Identify which cell holds the provided text, then report its (x, y) central coordinate. 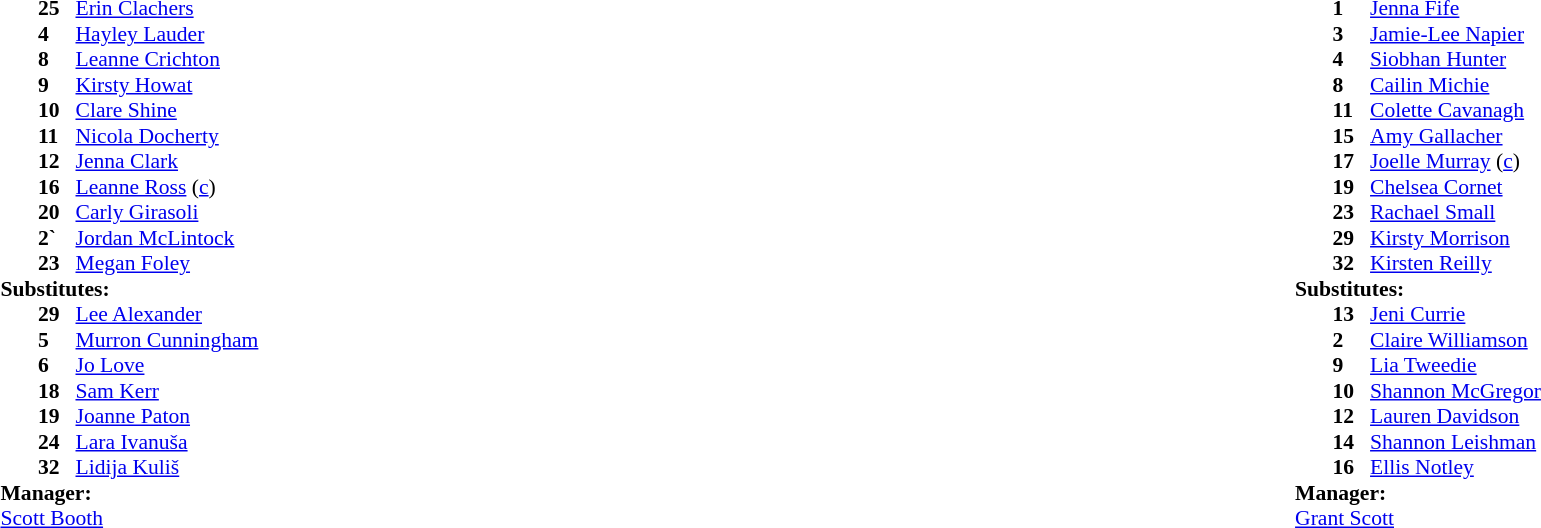
Nicola Docherty (168, 136)
Joanne Paton (168, 417)
Lia Tweedie (1456, 365)
24 (57, 442)
Jeni Currie (1456, 315)
Ellis Notley (1456, 467)
Joelle Murray (c) (1456, 161)
Lara Ivanuša (168, 442)
Kirsten Reilly (1456, 263)
Siobhan Hunter (1456, 59)
Jordan McLintock (168, 238)
2 (1352, 340)
17 (1352, 161)
Jo Love (168, 365)
Claire Williamson (1456, 340)
6 (57, 365)
Jamie-Lee Napier (1456, 34)
18 (57, 391)
13 (1352, 315)
Cailin Michie (1456, 85)
Shannon McGregor (1456, 391)
Lauren Davidson (1456, 417)
5 (57, 340)
Leanne Ross (c) (168, 187)
Lidija Kuliš (168, 467)
Colette Cavanagh (1456, 111)
Hayley Lauder (168, 34)
15 (1352, 136)
Clare Shine (168, 111)
2` (57, 238)
Jenna Clark (168, 161)
Amy Gallacher (1456, 136)
Kirsty Morrison (1456, 238)
Chelsea Cornet (1456, 187)
20 (57, 213)
Murron Cunningham (168, 340)
Kirsty Howat (168, 85)
Shannon Leishman (1456, 442)
Sam Kerr (168, 391)
14 (1352, 442)
Lee Alexander (168, 315)
Rachael Small (1456, 213)
3 (1352, 34)
Carly Girasoli (168, 213)
Leanne Crichton (168, 59)
Megan Foley (168, 263)
